Pinpoint the cell where the given text exists, returning its (x, y) midpoint coordinate. 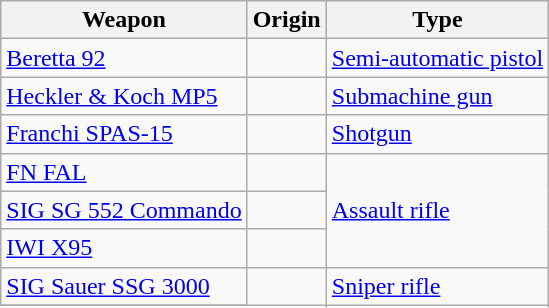
Beretta 92 (124, 58)
SIG Sauer SSG 3000 (124, 286)
Franchi SPAS-15 (124, 134)
Submachine gun (437, 96)
Semi-automatic pistol (437, 58)
Weapon (124, 20)
Heckler & Koch MP5 (124, 96)
Type (437, 20)
IWI X95 (124, 248)
FN FAL (124, 172)
SIG SG 552 Commando (124, 210)
Origin (286, 20)
Sniper rifle (437, 286)
Shotgun (437, 134)
Assault rifle (437, 210)
